Scan for the cell matching the given text and deliver its [x, y] coordinate at center. 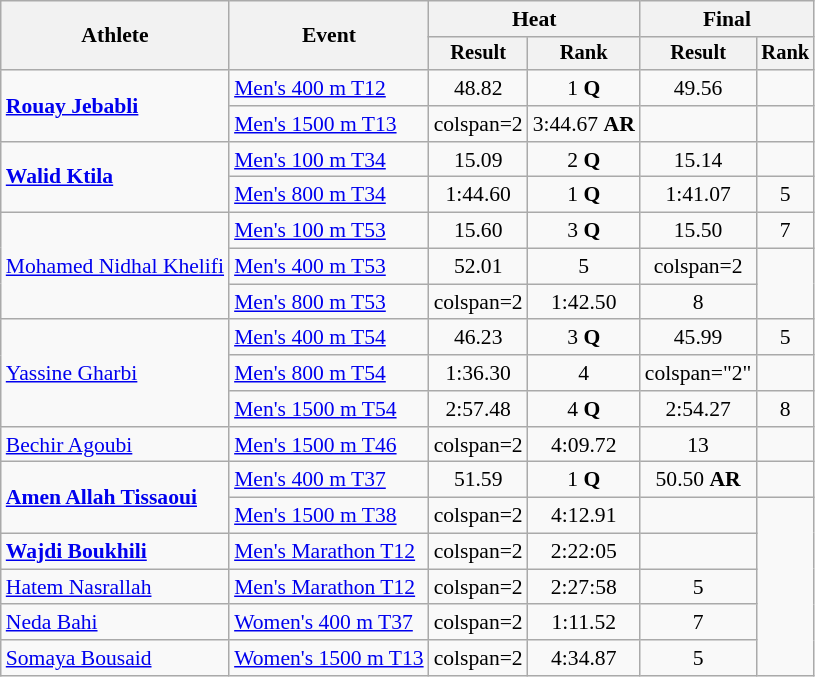
1:36.30 [478, 373]
2:22:05 [584, 552]
2:27:58 [584, 587]
Neda Bahi [115, 623]
Men's 800 m T53 [329, 302]
1:11.52 [584, 623]
Hatem Nasrallah [115, 587]
51.59 [478, 480]
Event [329, 36]
Men's 1500 m T54 [329, 409]
3:44.67 AR [584, 124]
15.14 [698, 160]
Men's 100 m T34 [329, 160]
46.23 [478, 338]
Men's 400 m T53 [329, 267]
4 Q [584, 409]
1:41.07 [698, 195]
50.50 AR [698, 480]
Bechir Agoubi [115, 445]
Wajdi Boukhili [115, 552]
Men's 1500 m T46 [329, 445]
Men's 100 m T53 [329, 231]
4:09.72 [584, 445]
Men's 400 m T37 [329, 480]
13 [698, 445]
Men's 800 m T34 [329, 195]
4:34.87 [584, 658]
Heat [534, 19]
Final [727, 19]
Men's 1500 m T38 [329, 516]
Men's 400 m T12 [329, 88]
15.50 [698, 231]
1:42.50 [584, 302]
1:44.60 [478, 195]
Rouay Jebabli [115, 106]
Women's 1500 m T13 [329, 658]
colspan="2" [698, 373]
Yassine Gharbi [115, 374]
Mohamed Nidhal Khelifi [115, 266]
2:57.48 [478, 409]
49.56 [698, 88]
Walid Ktila [115, 178]
4:12.91 [584, 516]
Women's 400 m T37 [329, 623]
52.01 [478, 267]
Amen Allah Tissaoui [115, 498]
45.99 [698, 338]
2:54.27 [698, 409]
15.09 [478, 160]
Men's 1500 m T13 [329, 124]
4 [584, 373]
Athlete [115, 36]
2 Q [584, 160]
Men's 800 m T54 [329, 373]
15.60 [478, 231]
48.82 [478, 88]
Somaya Bousaid [115, 658]
Men's 400 m T54 [329, 338]
